Return the (X, Y) coordinate for the center point of the cell that contains the specified text.  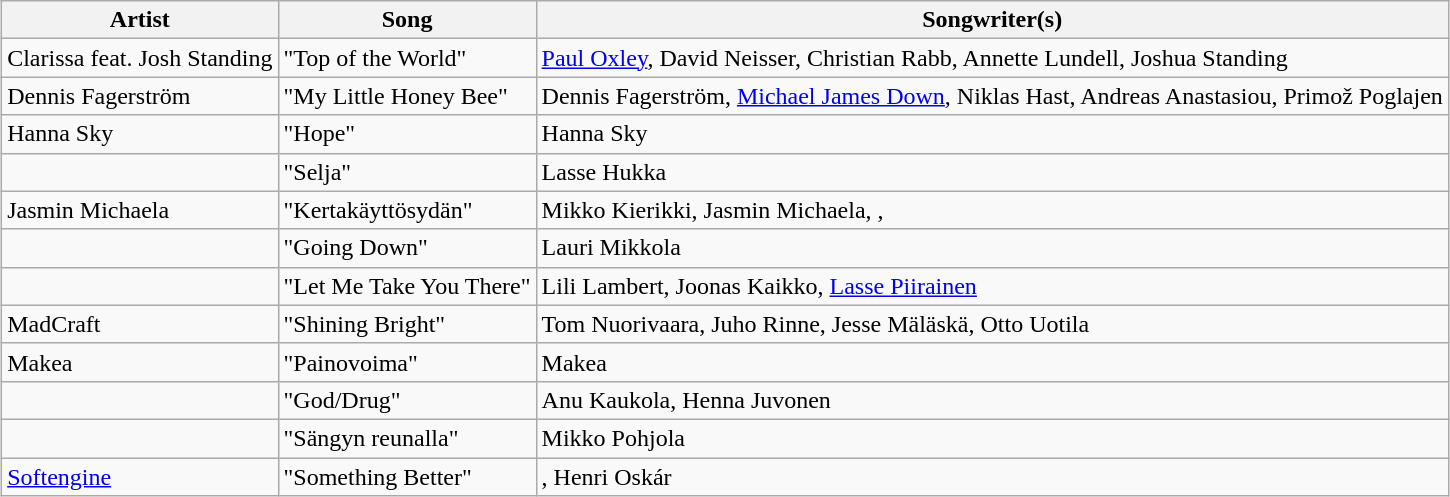
Songwriter(s) (992, 20)
"God/Drug" (407, 400)
, Henri Oskár (992, 477)
MadCraft (140, 324)
Jasmin Michaela (140, 210)
Dennis Fagerström (140, 96)
Mikko Kierikki, Jasmin Michaela, , (992, 210)
Paul Oxley, David Neisser, Christian Rabb, Annette Lundell, Joshua Standing (992, 58)
Softengine (140, 477)
Lili Lambert, Joonas Kaikko, Lasse Piirainen (992, 286)
Lasse Hukka (992, 172)
Tom Nuorivaara, Juho Rinne, Jesse Mäläskä, Otto Uotila (992, 324)
"Painovoima" (407, 362)
"Sängyn reunalla" (407, 438)
Clarissa feat. Josh Standing (140, 58)
"Top of the World" (407, 58)
"Hope" (407, 134)
"Selja" (407, 172)
"Something Better" (407, 477)
Mikko Pohjola (992, 438)
"Let Me Take You There" (407, 286)
Anu Kaukola, Henna Juvonen (992, 400)
Dennis Fagerström, Michael James Down, Niklas Hast, Andreas Anastasiou, Primož Poglajen (992, 96)
"Going Down" (407, 248)
Lauri Mikkola (992, 248)
"Shining Bright" (407, 324)
Song (407, 20)
"My Little Honey Bee" (407, 96)
Artist (140, 20)
"Kertakäyttösydän" (407, 210)
